Output the [x, y] coordinate of the center of the cell containing the given text.  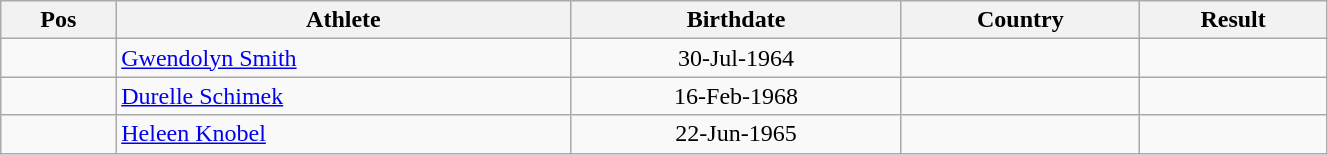
Pos [58, 20]
Gwendolyn Smith [344, 58]
Birthdate [736, 20]
Result [1234, 20]
Athlete [344, 20]
Heleen Knobel [344, 134]
16-Feb-1968 [736, 96]
Country [1020, 20]
30-Jul-1964 [736, 58]
22-Jun-1965 [736, 134]
Durelle Schimek [344, 96]
